Pinpoint the cell where the given text exists, returning its [X, Y] midpoint coordinate. 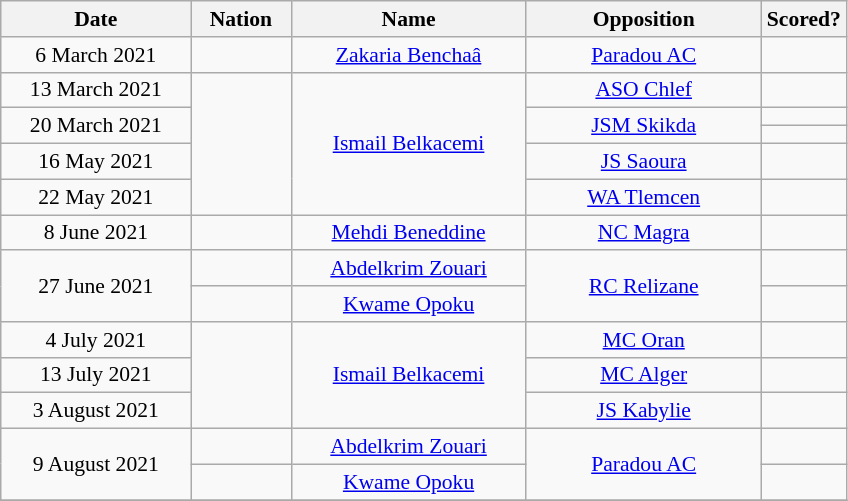
13 July 2021 [96, 375]
3 August 2021 [96, 411]
Opposition [644, 19]
Zakaria Benchaâ [408, 55]
NC Magra [644, 233]
Name [408, 19]
16 May 2021 [96, 162]
ASO Chlef [644, 90]
MC Oran [644, 340]
Scored? [804, 19]
9 August 2021 [96, 464]
JS Saoura [644, 162]
20 March 2021 [96, 126]
Mehdi Beneddine [408, 233]
JS Kabylie [644, 411]
13 March 2021 [96, 90]
22 May 2021 [96, 197]
8 June 2021 [96, 233]
Nation [241, 19]
27 June 2021 [96, 286]
MC Alger [644, 375]
6 March 2021 [96, 55]
RC Relizane [644, 286]
4 July 2021 [96, 340]
Date [96, 19]
JSM Skikda [644, 126]
WA Tlemcen [644, 197]
